Provide the (X, Y) coordinate of the cell's center where the given text is located.  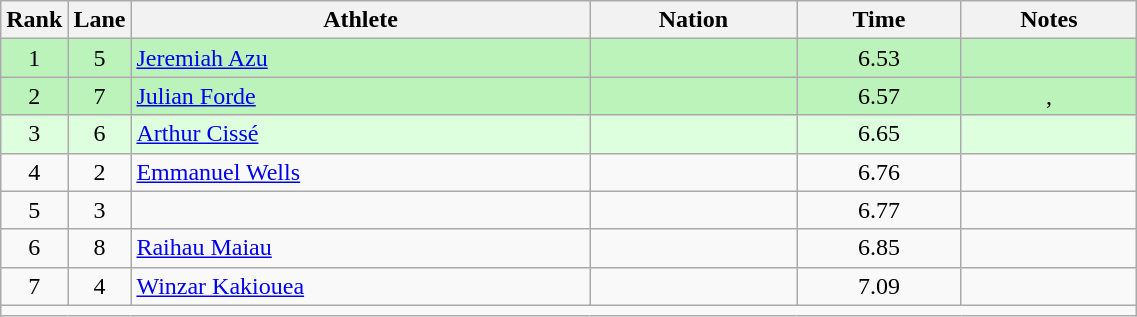
6.57 (879, 96)
8 (100, 248)
6.65 (879, 134)
6.77 (879, 210)
6.85 (879, 248)
6.76 (879, 172)
Emmanuel Wells (360, 172)
Time (879, 20)
Jeremiah Azu (360, 58)
Nation (694, 20)
Arthur Cissé (360, 134)
Julian Forde (360, 96)
Winzar Kakiouea (360, 286)
Athlete (360, 20)
, (1049, 96)
Notes (1049, 20)
6.53 (879, 58)
1 (34, 58)
Lane (100, 20)
Rank (34, 20)
Raihau Maiau (360, 248)
7.09 (879, 286)
